For the text-containing cell, return its midpoint in [X, Y] coordinate format. 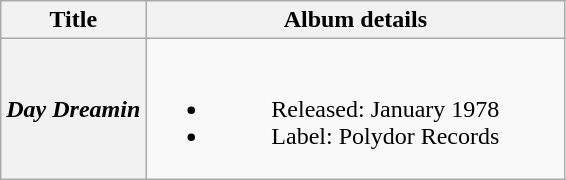
Day Dreamin [74, 109]
Album details [356, 20]
Released: January 1978Label: Polydor Records [356, 109]
Title [74, 20]
